Pinpoint the cell where the given text exists, returning its (x, y) midpoint coordinate. 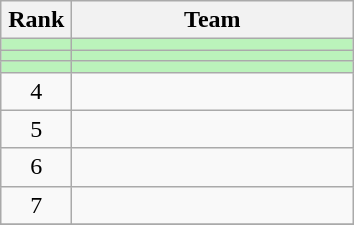
5 (36, 129)
Team (212, 20)
6 (36, 167)
4 (36, 91)
7 (36, 205)
Rank (36, 20)
